Scan for the cell matching the given text and deliver its (X, Y) coordinate at center. 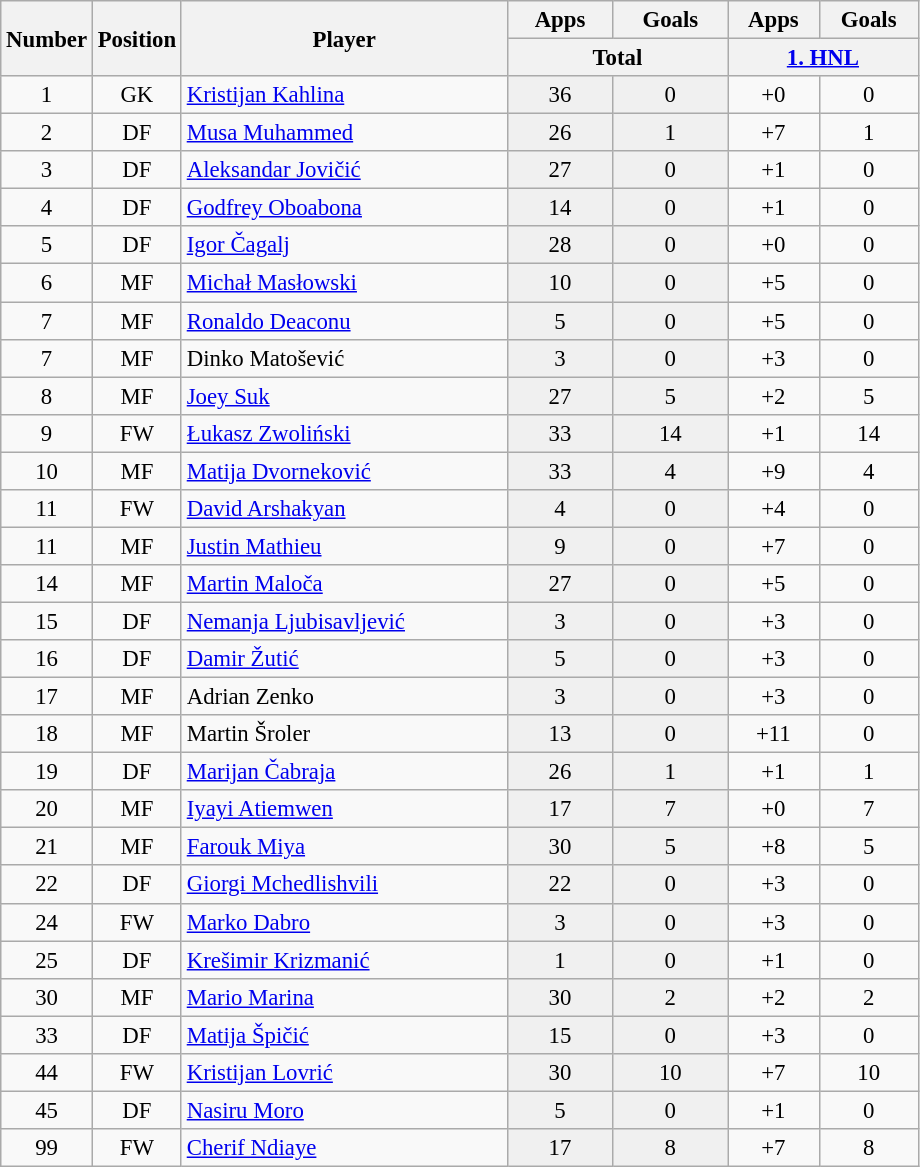
Marko Dabro (344, 922)
20 (47, 809)
Michał Masłowski (344, 283)
Mario Marina (344, 997)
18 (47, 734)
Matija Špičić (344, 1035)
Igor Čagalj (344, 245)
Giorgi Mchedlishvili (344, 885)
36 (560, 95)
19 (47, 772)
Nemanja Ljubisavljević (344, 621)
28 (560, 245)
+9 (774, 471)
Joey Suk (344, 396)
99 (47, 1148)
Godfrey Oboabona (344, 208)
Total (618, 58)
24 (47, 922)
+4 (774, 509)
Matija Dvorneković (344, 471)
Musa Muhammed (344, 133)
Kristijan Kahlina (344, 95)
GK (136, 95)
Justin Mathieu (344, 546)
6 (47, 283)
21 (47, 847)
Number (47, 38)
45 (47, 1110)
Aleksandar Jovičić (344, 170)
Nasiru Moro (344, 1110)
25 (47, 960)
+8 (774, 847)
Iyayi Atiemwen (344, 809)
Łukasz Zwoliński (344, 433)
Adrian Zenko (344, 697)
13 (560, 734)
Martin Šroler (344, 734)
Martin Maloča (344, 584)
Damir Žutić (344, 659)
Krešimir Krizmanić (344, 960)
Dinko Matošević (344, 358)
1. HNL (824, 58)
16 (47, 659)
Player (344, 38)
Ronaldo Deaconu (344, 321)
+11 (774, 734)
Cherif Ndiaye (344, 1148)
David Arshakyan (344, 509)
Kristijan Lovrić (344, 1073)
Farouk Miya (344, 847)
Marijan Čabraja (344, 772)
Position (136, 38)
44 (47, 1073)
